Output the [X, Y] coordinate of the center of the cell containing the given text.  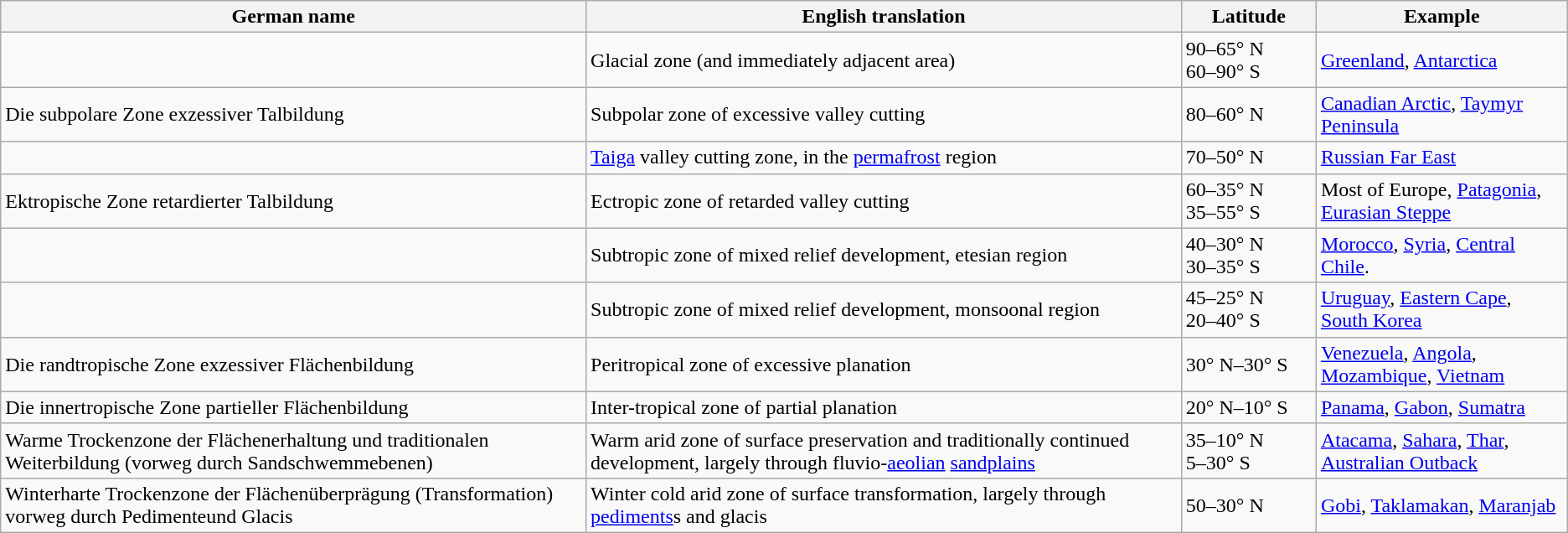
Greenland, Antarctica [1442, 60]
Canadian Arctic, Taymyr Peninsula [1442, 114]
Ectropic zone of retarded valley cutting [885, 201]
Ektropische Zone retardierter Talbildung [293, 201]
30° N–30° S [1248, 364]
60–35° N35–55° S [1248, 201]
40–30° N30–35° S [1248, 255]
Peritropical zone of excessive planation [885, 364]
Winter cold arid zone of surface transformation, largely through pedimentss and glacis [885, 505]
Venezuela, Angola, Mozambique, Vietnam [1442, 364]
45–25° N20–40° S [1248, 310]
Uruguay, Eastern Cape, South Korea [1442, 310]
Most of Europe, Patagonia, Eurasian Steppe [1442, 201]
English translation [885, 17]
Panama, Gabon, Sumatra [1442, 407]
Morocco, Syria, Central Chile. [1442, 255]
50–30° N [1248, 505]
Russian Far East [1442, 158]
70–50° N [1248, 158]
Example [1442, 17]
Subpolar zone of excessive valley cutting [885, 114]
Glacial zone (and immediately adjacent area) [885, 60]
80–60° N [1248, 114]
German name [293, 17]
Subtropic zone of mixed relief development, etesian region [885, 255]
Subtropic zone of mixed relief development, monsoonal region [885, 310]
Atacama, Sahara, Thar, Australian Outback [1442, 451]
35–10° N5–30° S [1248, 451]
90–65° N60–90° S [1248, 60]
Die innertropische Zone partieller Flächenbildung [293, 407]
Taiga valley cutting zone, in the permafrost region [885, 158]
Die subpolare Zone exzessiver Talbildung [293, 114]
Gobi, Taklamakan, Maranjab [1442, 505]
Winterharte Trockenzone der Flächenüberprägung (Transformation) vorweg durch Pedimenteund Glacis [293, 505]
Inter-tropical zone of partial planation [885, 407]
Warme Trockenzone der Flächenerhaltung und traditionalen Weiterbildung (vorweg durch Sandschwemmebenen) [293, 451]
Warm arid zone of surface preservation and traditionally continued development, largely through fluvio-aeolian sandplains [885, 451]
Die randtropische Zone exzessiver Flächenbildung [293, 364]
Latitude [1248, 17]
20° N–10° S [1248, 407]
